Return the [X, Y] coordinate for the center point of the cell that contains the specified text.  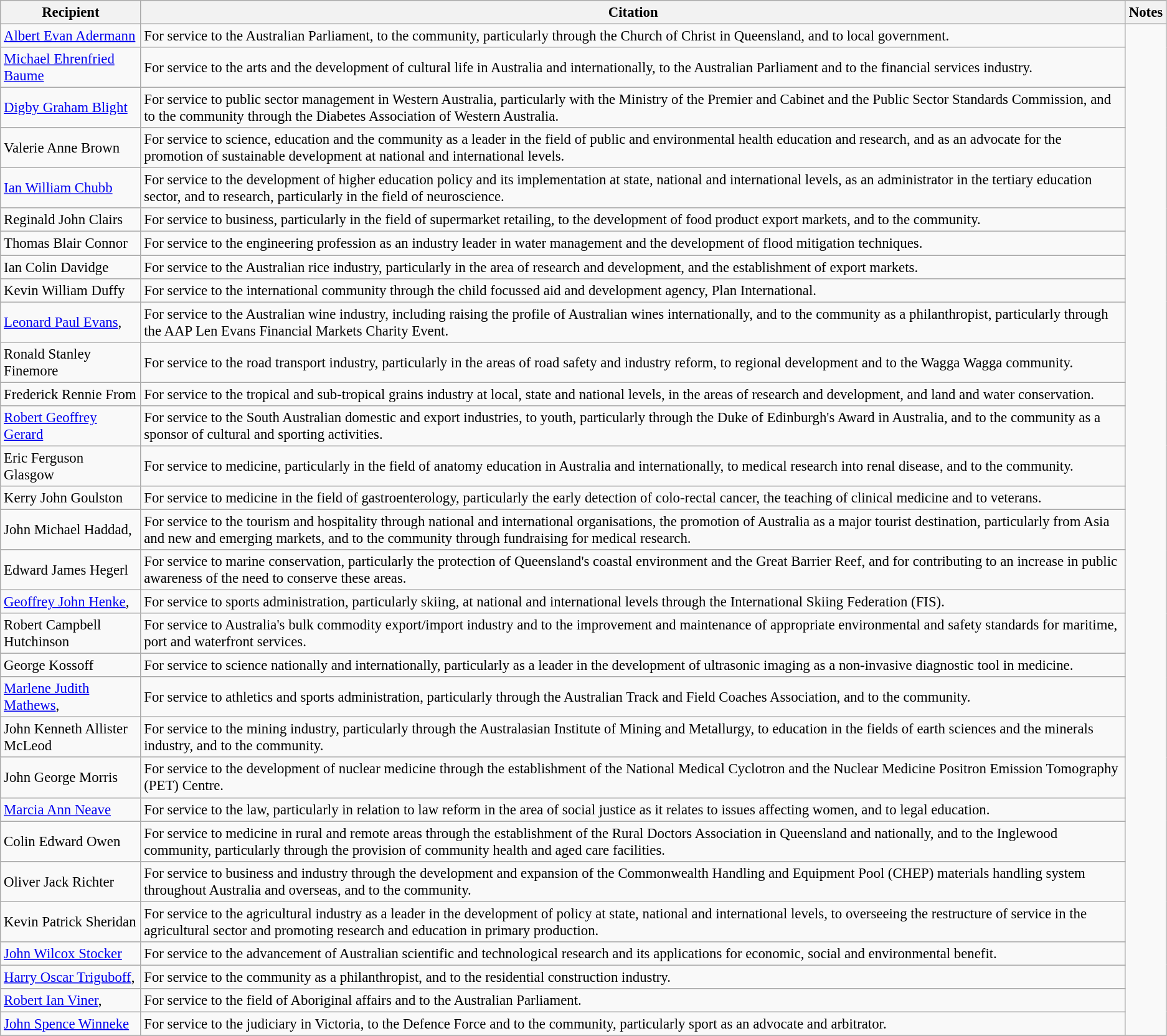
Kevin William Duffy [71, 290]
For service to the Australian Parliament, to the community, particularly through the Church of Christ in Queensland, and to local government. [633, 36]
Colin Edward Owen [71, 842]
Robert Geoffrey Gerard [71, 426]
Notes [1146, 12]
Edward James Hegerl [71, 570]
For service to athletics and sports administration, particularly through the Australian Track and Field Coaches Association, and to the community. [633, 697]
For service to the engineering profession as an industry leader in water management and the development of flood mitigation techniques. [633, 243]
Ian William Chubb [71, 188]
Kevin Patrick Sheridan [71, 921]
For service to the judiciary in Victoria, to the Defence Force and to the community, particularly sport as an advocate and arbitrator. [633, 1024]
For service to the community as a philanthropist, and to the residential construction industry. [633, 977]
John Wilcox Stocker [71, 954]
Marcia Ann Neave [71, 809]
Ronald Stanley Finemore [71, 362]
Leonard Paul Evans, [71, 323]
Robert Ian Viner, [71, 1001]
Kerry John Goulston [71, 498]
Reginald John Clairs [71, 220]
Harry Oscar Triguboff, [71, 977]
John Kenneth Allister McLeod [71, 737]
Valerie Anne Brown [71, 148]
For service to business, particularly in the field of supermarket retailing, to the development of food product export markets, and to the community. [633, 220]
For service to sports administration, particularly skiing, at national and international levels through the International Skiing Federation (FIS). [633, 602]
For service to the international community through the child focussed aid and development agency, Plan International. [633, 290]
Eric Ferguson Glasgow [71, 466]
For service to the Australian rice industry, particularly in the area of research and development, and the establishment of export markets. [633, 267]
John George Morris [71, 778]
Marlene Judith Mathews, [71, 697]
Thomas Blair Connor [71, 243]
Recipient [71, 12]
Oliver Jack Richter [71, 882]
Michael Ehrenfried Baume [71, 67]
Geoffrey John Henke, [71, 602]
Citation [633, 12]
For service to the field of Aboriginal affairs and to the Australian Parliament. [633, 1001]
Ian Colin Davidge [71, 267]
John Spence Winneke [71, 1024]
Albert Evan Adermann [71, 36]
Robert Campbell Hutchinson [71, 634]
Frederick Rennie From [71, 394]
John Michael Haddad, [71, 529]
George Kossoff [71, 666]
Digby Graham Blight [71, 108]
